Provide the [X, Y] coordinate of the cell's center where the given text is located.  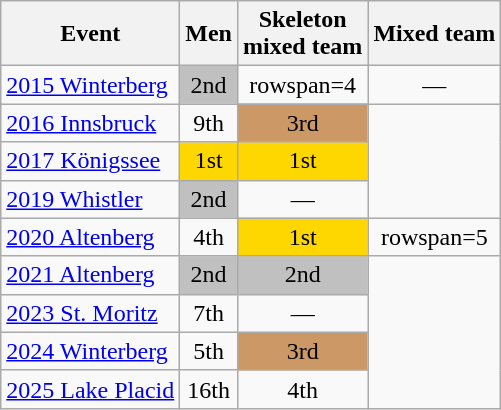
Event [90, 34]
Mixed team [434, 34]
2016 Innsbruck [90, 123]
9th [209, 123]
2019 Whistler [90, 199]
2020 Altenberg [90, 237]
16th [209, 389]
2015 Winterberg [90, 85]
rowspan=5 [434, 237]
7th [209, 313]
2021 Altenberg [90, 275]
rowspan=4 [302, 85]
5th [209, 351]
2017 Königssee [90, 161]
2023 St. Moritz [90, 313]
2024 Winterberg [90, 351]
2025 Lake Placid [90, 389]
Skeletonmixed team [302, 34]
Men [209, 34]
